Determine the (x, y) coordinate at the center of the cell enclosing the given text.  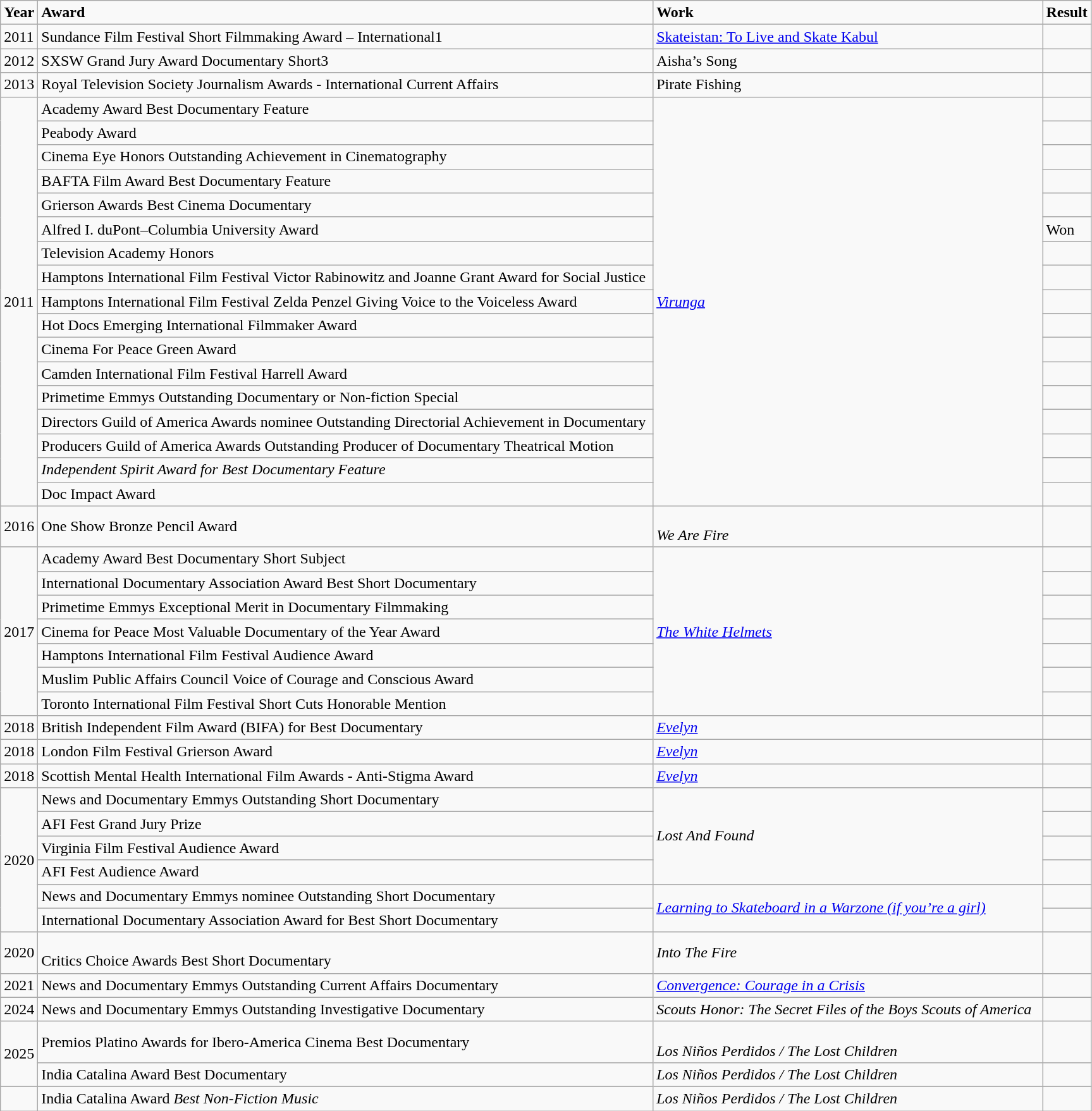
Cinema For Peace Green Award (345, 350)
London Film Festival Grierson Award (345, 752)
Won (1067, 229)
Virunga (848, 301)
International Documentary Association Award Best Short Documentary (345, 583)
AFI Fest Grand Jury Prize (345, 824)
International Documentary Association Award for Best Short Documentary (345, 920)
2021 (19, 985)
Premios Platino Awards for Ibero-America Cinema Best Documentary (345, 1042)
Television Academy Honors (345, 253)
Result (1067, 13)
2017 (19, 631)
Producers Guild of America Awards Outstanding Producer of Documentary Theatrical Motion (345, 446)
Pirate Fishing (848, 85)
Royal Television Society Journalism Awards - International Current Affairs (345, 85)
News and Documentary Emmys Outstanding Short Documentary (345, 800)
Directors Guild of America Awards nominee Outstanding Directorial Achievement in Documentary (345, 422)
Scouts Honor: The Secret Files of the Boys Scouts of America (848, 1009)
Independent Spirit Award for Best Documentary Feature (345, 470)
Into The Fire (848, 952)
2013 (19, 85)
2025 (19, 1053)
Learning to Skateboard in a Warzone (if you’re a girl) (848, 908)
News and Documentary Emmys Outstanding Investigative Documentary (345, 1009)
Hamptons International Film Festival Zelda Penzel Giving Voice to the Voiceless Award (345, 302)
India Catalina Award Best Non-Fiction Music (345, 1098)
The White Helmets (848, 631)
Camden International Film Festival Harrell Award (345, 374)
Lost And Found (848, 836)
News and Documentary Emmys nominee Outstanding Short Documentary (345, 896)
Virginia Film Festival Audience Award (345, 848)
Year (19, 13)
Primetime Emmys Outstanding Documentary or Non-fiction Special (345, 398)
Work (848, 13)
News and Documentary Emmys Outstanding Current Affairs Documentary (345, 985)
Scottish Mental Health International Film Awards - Anti-Stigma Award (345, 776)
Academy Award Best Documentary Feature (345, 109)
Skateistan: To Live and Skate Kabul (848, 37)
Grierson Awards Best Cinema Documentary (345, 205)
Peabody Award (345, 133)
We Are Fire (848, 526)
Doc Impact Award (345, 494)
Primetime Emmys Exceptional Merit in Documentary Filmmaking (345, 607)
India Catalina Award Best Documentary (345, 1074)
SXSW Grand Jury Award Documentary Short3 (345, 61)
Cinema for Peace Most Valuable Documentary of the Year Award (345, 631)
Critics Choice Awards Best Short Documentary (345, 952)
Academy Award Best Documentary Short Subject (345, 559)
Hot Docs Emerging International Filmmaker Award (345, 326)
Hamptons International Film Festival Victor Rabinowitz and Joanne Grant Award for Social Justice (345, 277)
2016 (19, 526)
Alfred I. duPont–Columbia University Award (345, 229)
Cinema Eye Honors Outstanding Achievement in Cinematography (345, 157)
Toronto International Film Festival Short Cuts Honorable Mention (345, 704)
2012 (19, 61)
Aisha’s Song (848, 61)
BAFTA Film Award Best Documentary Feature (345, 181)
Award (345, 13)
Hamptons International Film Festival Audience Award (345, 655)
British Independent Film Award (BIFA) for Best Documentary (345, 728)
Convergence: Courage in a Crisis (848, 985)
2024 (19, 1009)
Sundance Film Festival Short Filmmaking Award – International1 (345, 37)
Muslim Public Affairs Council Voice of Courage and Conscious Award (345, 679)
One Show Bronze Pencil Award (345, 526)
AFI Fest Audience Award (345, 872)
